Extract the [X, Y] coordinate from the center of the cell holding the provided text.  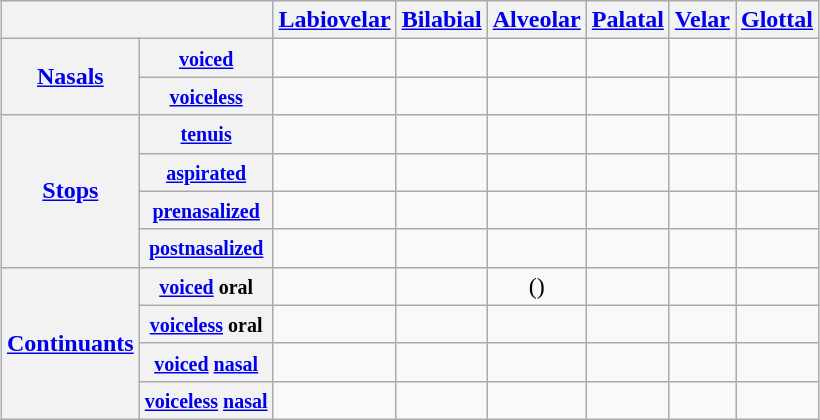
Velar [702, 20]
Bilabial [442, 20]
Palatal [628, 20]
Labiovelar [334, 20]
voiced oral [206, 286]
Continuants [70, 343]
Nasals [70, 77]
postnasalized [206, 248]
Stops [70, 191]
voiceless [206, 96]
Alveolar [536, 20]
() [536, 286]
voiceless oral [206, 324]
prenasalized [206, 210]
voiced [206, 58]
aspirated [206, 172]
Glottal [778, 20]
voiceless nasal [206, 400]
tenuis [206, 134]
voiced nasal [206, 362]
